Find where the given text appears and provide that cell's center as [X, Y] coordinate. 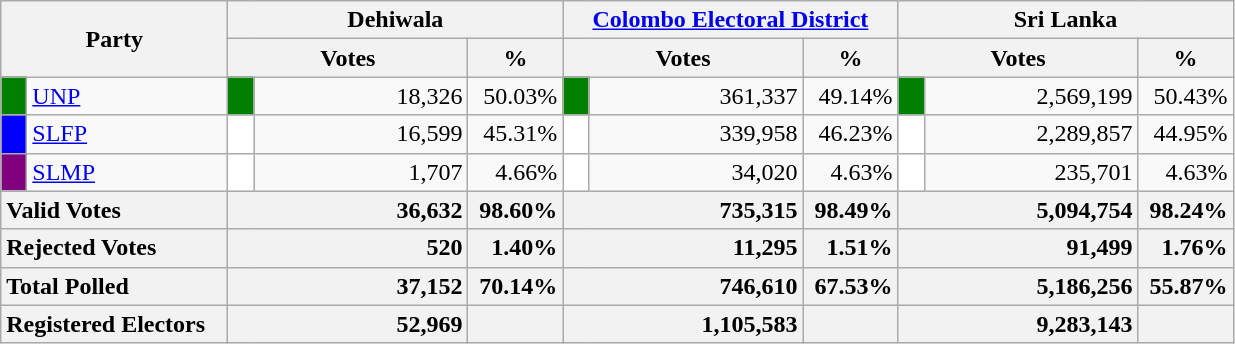
9,283,143 [1018, 324]
37,152 [348, 286]
5,186,256 [1018, 286]
SLMP [128, 172]
Dehiwala [396, 20]
98.49% [850, 210]
11,295 [683, 248]
5,094,754 [1018, 210]
18,326 [361, 96]
Total Polled [114, 286]
Party [114, 39]
67.53% [850, 286]
70.14% [516, 286]
1.40% [516, 248]
SLFP [128, 134]
50.03% [516, 96]
339,958 [696, 134]
1,105,583 [683, 324]
1.76% [1186, 248]
2,289,857 [1031, 134]
Sri Lanka [1066, 20]
34,020 [696, 172]
98.60% [516, 210]
98.24% [1186, 210]
361,337 [696, 96]
520 [348, 248]
UNP [128, 96]
Colombo Electoral District [730, 20]
Valid Votes [114, 210]
91,499 [1018, 248]
45.31% [516, 134]
735,315 [683, 210]
16,599 [361, 134]
Rejected Votes [114, 248]
4.66% [516, 172]
52,969 [348, 324]
49.14% [850, 96]
1,707 [361, 172]
1.51% [850, 248]
36,632 [348, 210]
46.23% [850, 134]
50.43% [1186, 96]
Registered Electors [114, 324]
2,569,199 [1031, 96]
235,701 [1031, 172]
55.87% [1186, 286]
44.95% [1186, 134]
746,610 [683, 286]
